Detect which cell encompasses the target text, then output its (X, Y) center coordinate. 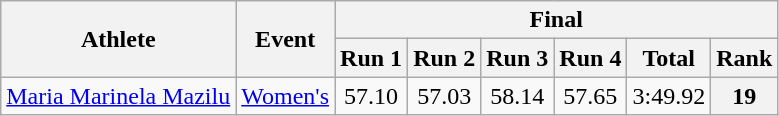
58.14 (518, 96)
57.10 (372, 96)
3:49.92 (669, 96)
Event (286, 39)
Final (556, 20)
Maria Marinela Mazilu (118, 96)
Run 4 (590, 58)
Total (669, 58)
Rank (744, 58)
Run 1 (372, 58)
Run 2 (444, 58)
57.03 (444, 96)
Women's (286, 96)
19 (744, 96)
Run 3 (518, 58)
Athlete (118, 39)
57.65 (590, 96)
